Find where the given text appears and provide that cell's center as (X, Y) coordinate. 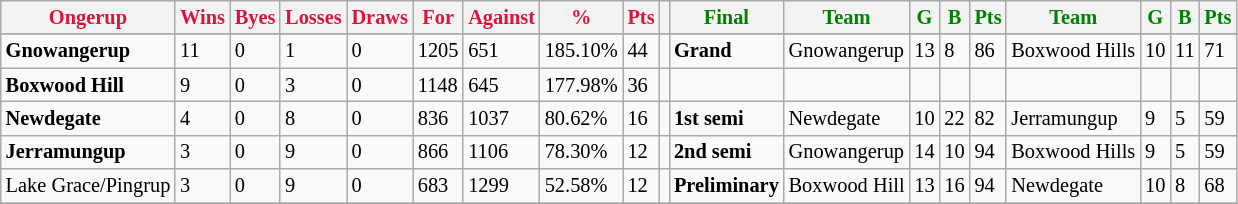
Preliminary (726, 186)
Ongerup (88, 17)
1148 (438, 85)
78.30% (582, 152)
185.10% (582, 51)
44 (642, 51)
836 (438, 118)
Against (502, 17)
4 (202, 118)
36 (642, 85)
71 (1218, 51)
22 (955, 118)
1037 (502, 118)
177.98% (582, 85)
866 (438, 152)
683 (438, 186)
For (438, 17)
1205 (438, 51)
1299 (502, 186)
651 (502, 51)
1 (313, 51)
Final (726, 17)
% (582, 17)
Grand (726, 51)
82 (988, 118)
14 (924, 152)
Losses (313, 17)
Byes (255, 17)
2nd semi (726, 152)
645 (502, 85)
Draws (380, 17)
1st semi (726, 118)
1106 (502, 152)
80.62% (582, 118)
Wins (202, 17)
52.58% (582, 186)
68 (1218, 186)
86 (988, 51)
Lake Grace/Pingrup (88, 186)
